Scan for the cell matching the given text and deliver its [X, Y] coordinate at center. 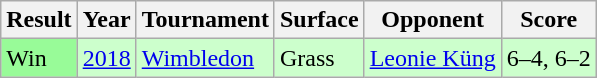
Tournament [205, 20]
Leonie Küng [432, 58]
2018 [106, 58]
Wimbledon [205, 58]
Win [39, 58]
Year [106, 20]
Grass [319, 58]
Opponent [432, 20]
Surface [319, 20]
Result [39, 20]
Score [548, 20]
6–4, 6–2 [548, 58]
